Find where the given text appears and provide that cell's center as (x, y) coordinate. 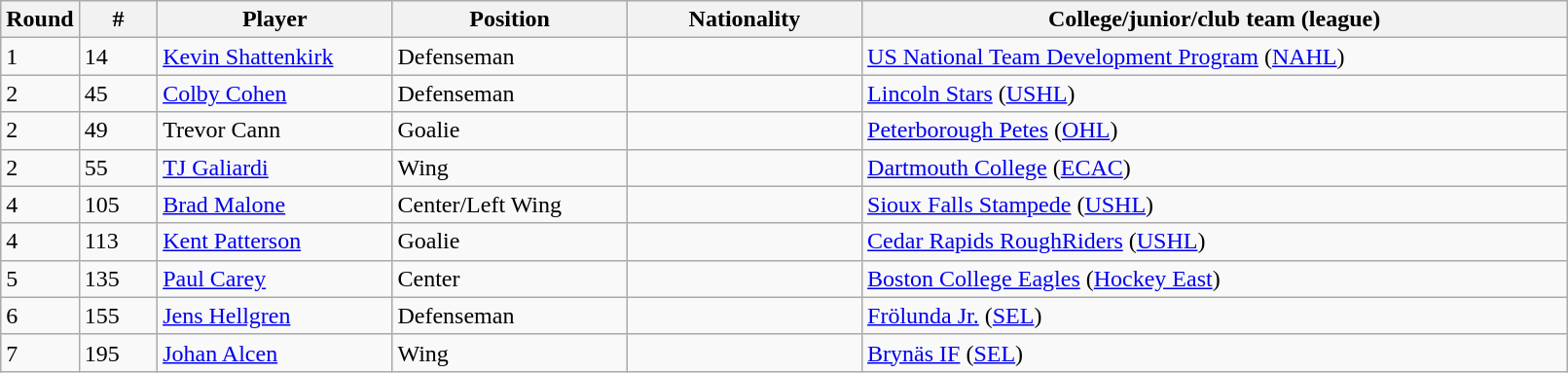
135 (118, 279)
14 (118, 56)
105 (118, 205)
US National Team Development Program (NAHL) (1215, 56)
5 (40, 279)
195 (118, 353)
Cedar Rapids RoughRiders (USHL) (1215, 242)
Kent Patterson (274, 242)
College/junior/club team (league) (1215, 19)
Round (40, 19)
155 (118, 316)
7 (40, 353)
Brynäs IF (SEL) (1215, 353)
Dartmouth College (ECAC) (1215, 168)
# (118, 19)
TJ Galiardi (274, 168)
Brad Malone (274, 205)
Center (510, 279)
55 (118, 168)
Boston College Eagles (Hockey East) (1215, 279)
Johan Alcen (274, 353)
Jens Hellgren (274, 316)
Paul Carey (274, 279)
113 (118, 242)
Player (274, 19)
Center/Left Wing (510, 205)
Sioux Falls Stampede (USHL) (1215, 205)
Nationality (744, 19)
Lincoln Stars (USHL) (1215, 93)
6 (40, 316)
1 (40, 56)
Position (510, 19)
Trevor Cann (274, 131)
Kevin Shattenkirk (274, 56)
Colby Cohen (274, 93)
49 (118, 131)
45 (118, 93)
Frölunda Jr. (SEL) (1215, 316)
Peterborough Petes (OHL) (1215, 131)
